Return (X, Y) of the center of cell containing provided text 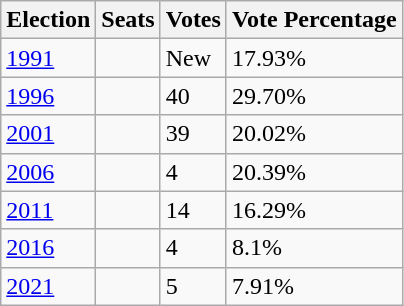
17.93% (314, 58)
2011 (48, 210)
5 (193, 286)
1991 (48, 58)
Votes (193, 20)
8.1% (314, 248)
40 (193, 96)
39 (193, 134)
2016 (48, 248)
New (193, 58)
Vote Percentage (314, 20)
7.91% (314, 286)
20.39% (314, 172)
2001 (48, 134)
2021 (48, 286)
2006 (48, 172)
Election (48, 20)
16.29% (314, 210)
29.70% (314, 96)
Seats (128, 20)
1996 (48, 96)
20.02% (314, 134)
14 (193, 210)
